Return the [X, Y] coordinate for the center point of the cell that contains the specified text.  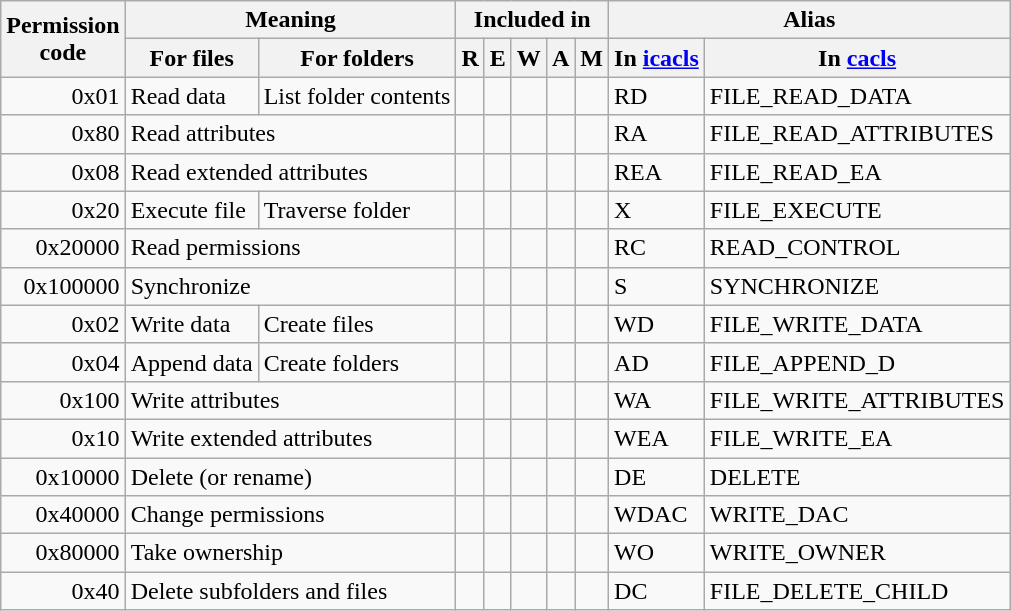
0x80 [63, 134]
WO [657, 553]
FILE_READ_ATTRIBUTES [857, 134]
Read extended attributes [290, 172]
A [560, 58]
DELETE [857, 477]
Traverse folder [357, 210]
WRITE_DAC [857, 515]
0x100 [63, 400]
FILE_READ_EA [857, 172]
FILE_WRITE_ATTRIBUTES [857, 400]
0x20000 [63, 248]
Create folders [357, 362]
E [498, 58]
In cacls [857, 58]
AD [657, 362]
X [657, 210]
0x40000 [63, 515]
Synchronize [290, 286]
Delete (or rename) [290, 477]
Write data [192, 324]
Read attributes [290, 134]
DC [657, 591]
Delete subfolders and files [290, 591]
List folder contents [357, 96]
SYNCHRONIZE [857, 286]
RA [657, 134]
WA [657, 400]
0x04 [63, 362]
S [657, 286]
0x10000 [63, 477]
Meaning [290, 20]
Create files [357, 324]
READ_CONTROL [857, 248]
0x08 [63, 172]
FILE_DELETE_CHILD [857, 591]
FILE_APPEND_D [857, 362]
0x01 [63, 96]
Permissioncode [63, 39]
0x100000 [63, 286]
Included in [532, 20]
REA [657, 172]
Execute file [192, 210]
In icacls [657, 58]
Read permissions [290, 248]
WEA [657, 438]
Take ownership [290, 553]
Write attributes [290, 400]
FILE_EXECUTE [857, 210]
Write extended attributes [290, 438]
RD [657, 96]
FILE_READ_DATA [857, 96]
0x02 [63, 324]
0x10 [63, 438]
W [528, 58]
0x20 [63, 210]
For files [192, 58]
Alias [810, 20]
Append data [192, 362]
0x80000 [63, 553]
FILE_WRITE_DATA [857, 324]
FILE_WRITE_EA [857, 438]
WDAC [657, 515]
WD [657, 324]
DE [657, 477]
R [470, 58]
M [592, 58]
0x40 [63, 591]
Change permissions [290, 515]
RC [657, 248]
Read data [192, 96]
WRITE_OWNER [857, 553]
For folders [357, 58]
